Provide the (x, y) coordinate of the cell's center where the given text is located.  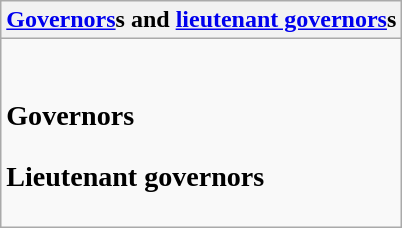
Governorss and lieutenant governorss (202, 20)
GovernorsLieutenant governors (202, 133)
